Pinpoint the cell where the given text exists, returning its (x, y) midpoint coordinate. 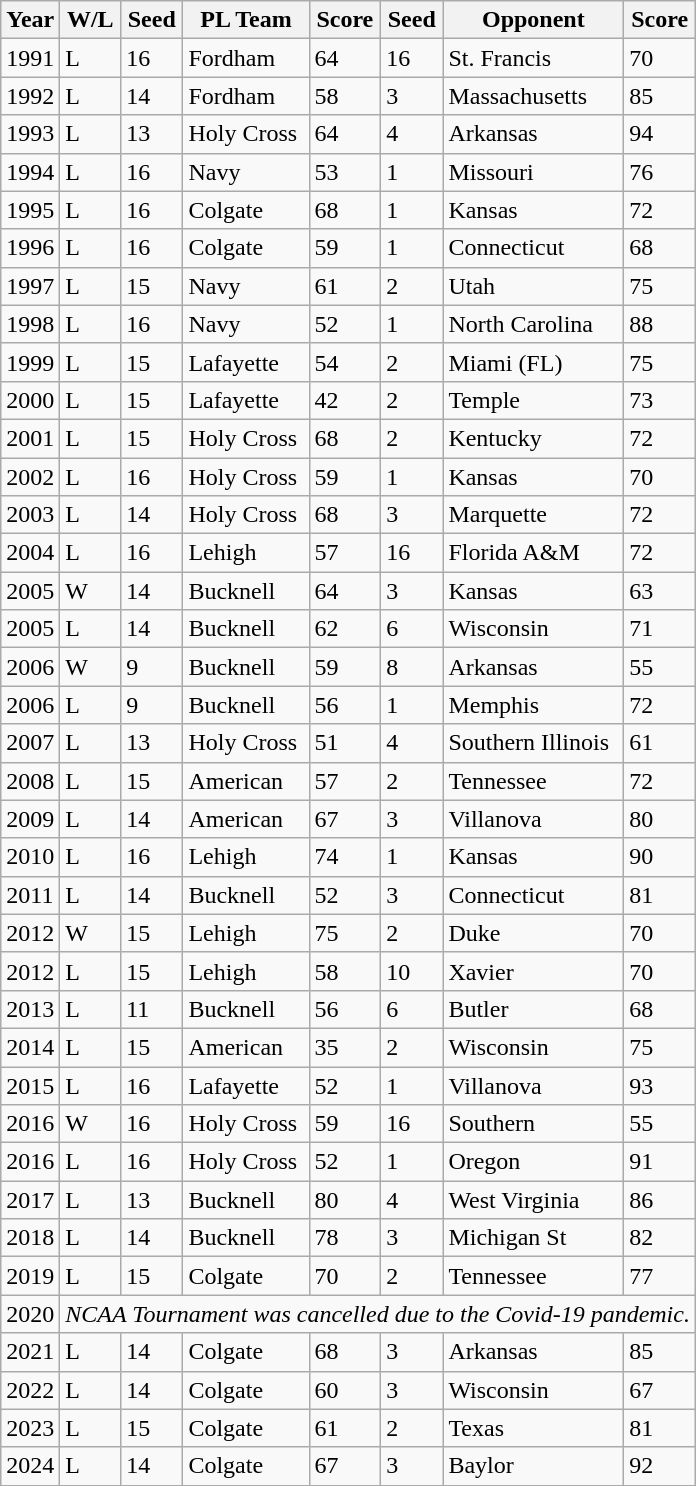
2021 (30, 1352)
2009 (30, 819)
North Carolina (534, 324)
2022 (30, 1390)
West Virginia (534, 1200)
2017 (30, 1200)
2010 (30, 857)
2015 (30, 1085)
42 (345, 400)
78 (345, 1238)
1996 (30, 248)
74 (345, 857)
1993 (30, 134)
Southern Illinois (534, 743)
Marquette (534, 515)
2004 (30, 553)
Miami (FL) (534, 362)
2011 (30, 895)
60 (345, 1390)
77 (660, 1276)
1994 (30, 172)
PL Team (246, 20)
90 (660, 857)
2013 (30, 1009)
Butler (534, 1009)
1998 (30, 324)
93 (660, 1085)
2002 (30, 477)
2003 (30, 515)
Xavier (534, 971)
73 (660, 400)
2007 (30, 743)
Florida A&M (534, 553)
Kentucky (534, 438)
51 (345, 743)
NCAA Tournament was cancelled due to the Covid-19 pandemic. (378, 1314)
St. Francis (534, 58)
94 (660, 134)
Temple (534, 400)
88 (660, 324)
1992 (30, 96)
Opponent (534, 20)
2018 (30, 1238)
71 (660, 629)
2023 (30, 1428)
35 (345, 1047)
62 (345, 629)
76 (660, 172)
1997 (30, 286)
Memphis (534, 705)
2008 (30, 781)
82 (660, 1238)
53 (345, 172)
Southern (534, 1124)
92 (660, 1466)
2000 (30, 400)
1995 (30, 210)
Utah (534, 286)
2014 (30, 1047)
1999 (30, 362)
2024 (30, 1466)
63 (660, 591)
Missouri (534, 172)
2001 (30, 438)
91 (660, 1162)
11 (152, 1009)
54 (345, 362)
W/L (90, 20)
86 (660, 1200)
1991 (30, 58)
Michigan St (534, 1238)
Baylor (534, 1466)
Year (30, 20)
Texas (534, 1428)
2019 (30, 1276)
8 (412, 667)
Oregon (534, 1162)
10 (412, 971)
Massachusetts (534, 96)
Duke (534, 933)
2020 (30, 1314)
